Detect which cell encompasses the target text, then output its (x, y) center coordinate. 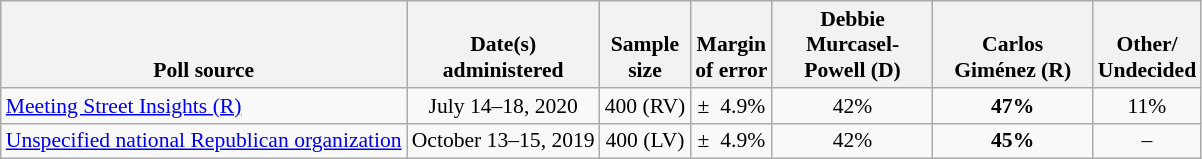
Date(s)administered (504, 44)
Samplesize (646, 44)
CarlosGiménez (R) (1013, 44)
DebbieMurcasel-Powell (D) (852, 44)
Other/Undecided (1147, 44)
11% (1147, 106)
Unspecified national Republican organization (204, 141)
July 14–18, 2020 (504, 106)
Marginof error (731, 44)
47% (1013, 106)
Poll source (204, 44)
400 (LV) (646, 141)
400 (RV) (646, 106)
October 13–15, 2019 (504, 141)
45% (1013, 141)
Meeting Street Insights (R) (204, 106)
– (1147, 141)
